Capture the cell that displays the provided text and extract its (x, y) central coordinate. 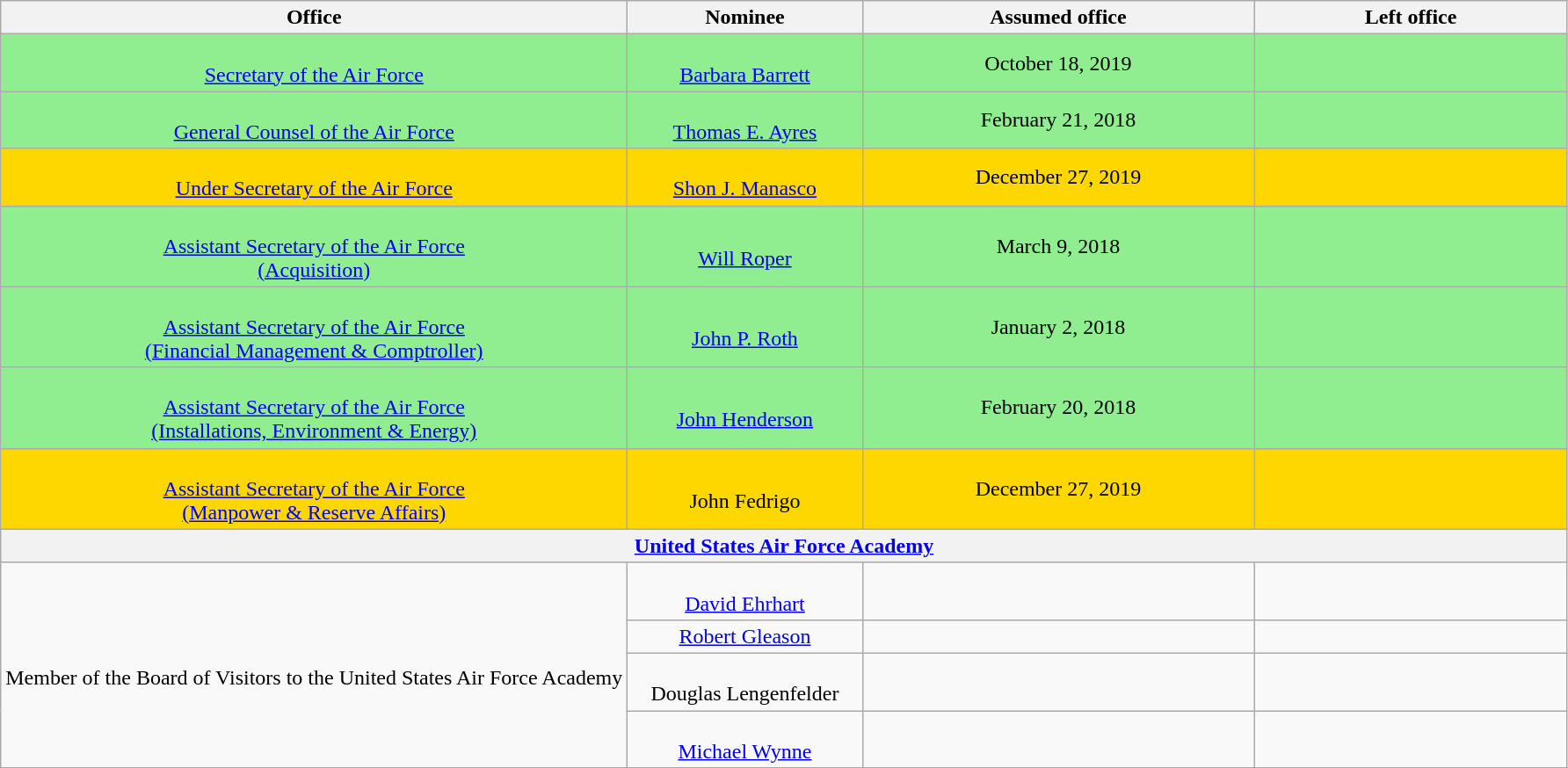
March 9, 2018 (1058, 246)
Assumed office (1058, 18)
Douglas Lengenfelder (745, 682)
Michael Wynne (745, 738)
October 18, 2019 (1058, 63)
Secretary of the Air Force (315, 63)
John Fedrigo (745, 489)
Assistant Secretary of the Air Force(Acquisition) (315, 246)
February 20, 2018 (1058, 408)
Robert Gleason (745, 636)
Assistant Secretary of the Air Force(Manpower & Reserve Affairs) (315, 489)
Office (315, 18)
David Ehrhart (745, 590)
Thomas E. Ayres (745, 120)
John P. Roth (745, 327)
Assistant Secretary of the Air Force(Financial Management & Comptroller) (315, 327)
February 21, 2018 (1058, 120)
General Counsel of the Air Force (315, 120)
Assistant Secretary of the Air Force(Installations, Environment & Energy) (315, 408)
Member of the Board of Visitors to the United States Air Force Academy (315, 664)
January 2, 2018 (1058, 327)
United States Air Force Academy (784, 546)
Nominee (745, 18)
John Henderson (745, 408)
Will Roper (745, 246)
Left office (1412, 18)
Under Secretary of the Air Force (315, 178)
Shon J. Manasco (745, 178)
Barbara Barrett (745, 63)
